Find where the given text appears and provide that cell's center as [x, y] coordinate. 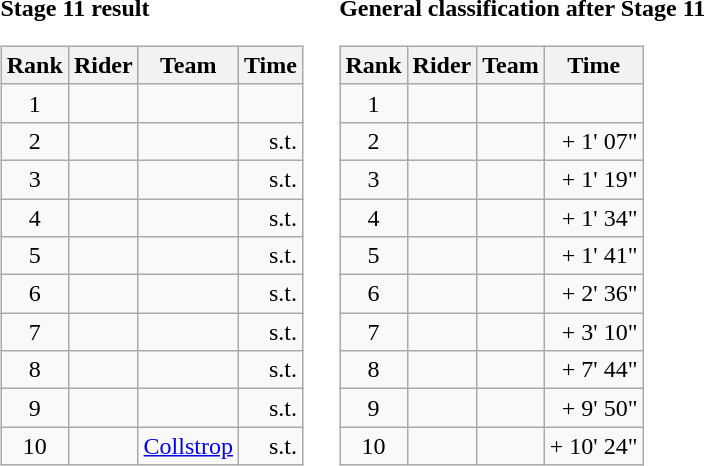
Collstrop [188, 446]
+ 1' 34" [594, 217]
+ 9' 50" [594, 408]
+ 7' 44" [594, 370]
+ 1' 41" [594, 256]
+ 10' 24" [594, 446]
+ 3' 10" [594, 332]
+ 1' 19" [594, 179]
+ 1' 07" [594, 141]
+ 2' 36" [594, 294]
